Locate the cell with the specified text and output its [x, y] center coordinate. 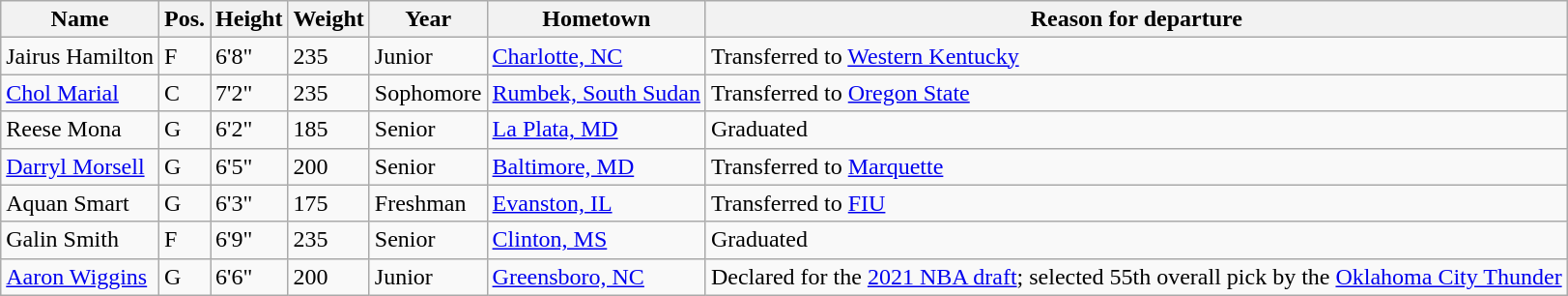
Transferred to Marquette [1136, 166]
Reason for departure [1136, 19]
Rumbek, South Sudan [596, 93]
175 [328, 203]
Transferred to FIU [1136, 203]
6'9" [249, 240]
Transferred to Oregon State [1136, 93]
Darryl Morsell [80, 166]
7'2" [249, 93]
Chol Marial [80, 93]
Reese Mona [80, 130]
6'6" [249, 277]
Galin Smith [80, 240]
Charlotte, NC [596, 56]
185 [328, 130]
Greensboro, NC [596, 277]
C [184, 93]
Jairus Hamilton [80, 56]
6'3" [249, 203]
Hometown [596, 19]
Baltimore, MD [596, 166]
Height [249, 19]
Year [428, 19]
Pos. [184, 19]
6'8" [249, 56]
Transferred to Western Kentucky [1136, 56]
La Plata, MD [596, 130]
Clinton, MS [596, 240]
Aquan Smart [80, 203]
Weight [328, 19]
Name [80, 19]
6'2" [249, 130]
Declared for the 2021 NBA draft; selected 55th overall pick by the Oklahoma City Thunder [1136, 277]
Sophomore [428, 93]
Evanston, IL [596, 203]
Freshman [428, 203]
6'5" [249, 166]
Aaron Wiggins [80, 277]
